Locate the cell with the specified text and output its (X, Y) center coordinate. 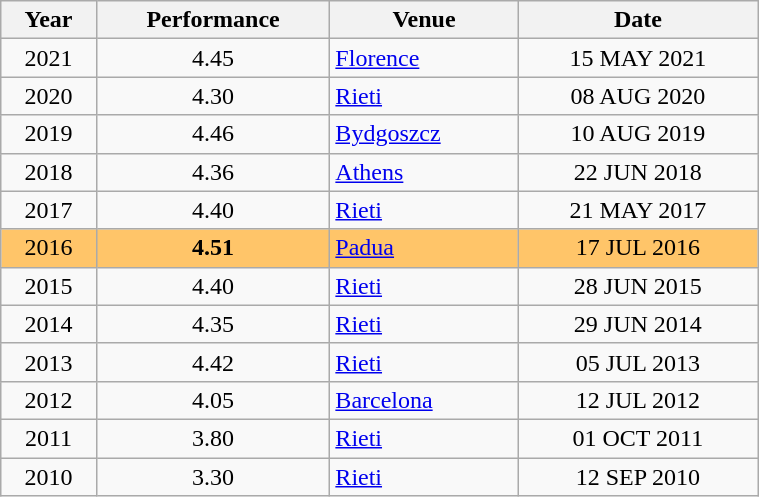
2014 (49, 324)
Year (49, 20)
01 OCT 2011 (638, 438)
21 MAY 2017 (638, 210)
4.30 (213, 96)
Date (638, 20)
05 JUL 2013 (638, 362)
22 JUN 2018 (638, 172)
4.45 (213, 58)
4.46 (213, 134)
2013 (49, 362)
10 AUG 2019 (638, 134)
3.80 (213, 438)
2020 (49, 96)
4.51 (213, 248)
2010 (49, 477)
2012 (49, 400)
12 SEP 2010 (638, 477)
12 JUL 2012 (638, 400)
4.36 (213, 172)
29 JUN 2014 (638, 324)
Venue (424, 20)
28 JUN 2015 (638, 286)
2018 (49, 172)
2016 (49, 248)
3.30 (213, 477)
2011 (49, 438)
2017 (49, 210)
Barcelona (424, 400)
4.05 (213, 400)
15 MAY 2021 (638, 58)
4.42 (213, 362)
08 AUG 2020 (638, 96)
Athens (424, 172)
4.35 (213, 324)
17 JUL 2016 (638, 248)
Bydgoszcz (424, 134)
Padua (424, 248)
Florence (424, 58)
2015 (49, 286)
Performance (213, 20)
2021 (49, 58)
2019 (49, 134)
